Scan for the cell matching the given text and deliver its [X, Y] coordinate at center. 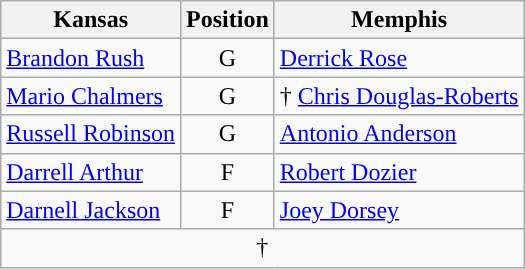
Joey Dorsey [399, 210]
Russell Robinson [91, 134]
† [262, 248]
Darnell Jackson [91, 210]
Darrell Arthur [91, 172]
Derrick Rose [399, 58]
Memphis [399, 20]
† Chris Douglas-Roberts [399, 96]
Robert Dozier [399, 172]
Brandon Rush [91, 58]
Mario Chalmers [91, 96]
Kansas [91, 20]
Antonio Anderson [399, 134]
Position [228, 20]
